Extract the (x, y) coordinate from the center of the cell holding the provided text.  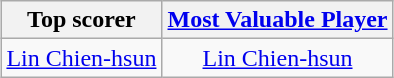
Most Valuable Player (278, 20)
Top scorer (82, 20)
